Return the [x, y] coordinate for the center point of the cell that contains the specified text.  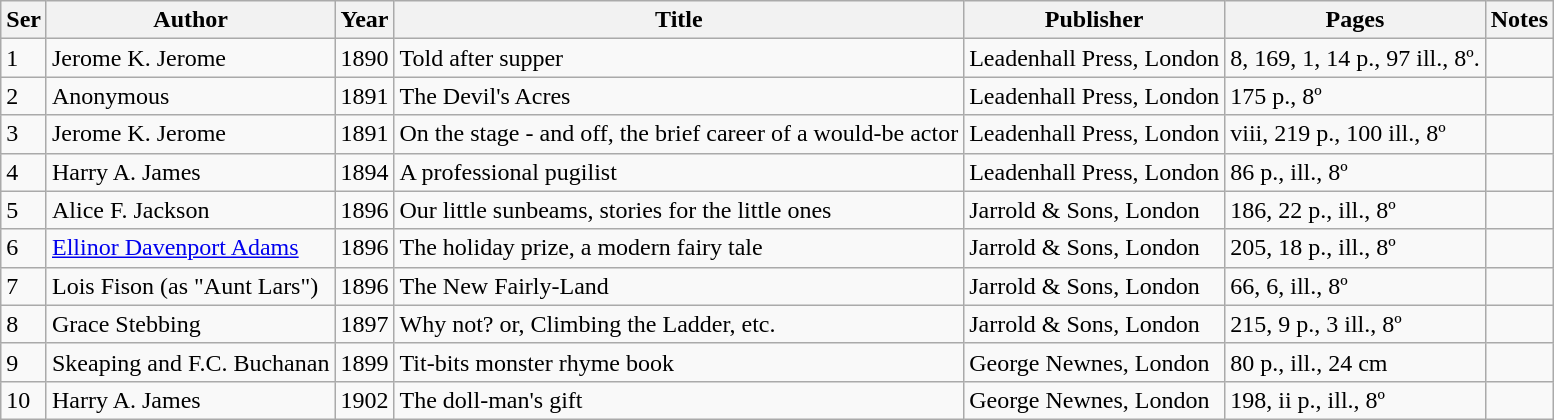
Grace Stebbing [190, 324]
8 [24, 324]
3 [24, 134]
Publisher [1094, 20]
Skeaping and F.C. Buchanan [190, 362]
viii, 219 p., 100 ill., 8º [1356, 134]
Pages [1356, 20]
7 [24, 286]
1894 [364, 172]
66, 6, ill., 8º [1356, 286]
80 p., ill., 24 cm [1356, 362]
175 p., 8º [1356, 96]
Ellinor Davenport Adams [190, 248]
The Devil's Acres [679, 96]
1899 [364, 362]
6 [24, 248]
The New Fairly-Land [679, 286]
Why not? or, Climbing the Ladder, etc. [679, 324]
205, 18 p., ill., 8º [1356, 248]
198, ii p., ill., 8º [1356, 400]
Lois Fison (as "Aunt Lars") [190, 286]
5 [24, 210]
10 [24, 400]
The doll-man's gift [679, 400]
Year [364, 20]
8, 169, 1, 14 p., 97 ill., 8º. [1356, 58]
The holiday prize, a modern fairy tale [679, 248]
Tit-bits monster rhyme book [679, 362]
1 [24, 58]
Title [679, 20]
4 [24, 172]
Alice F. Jackson [190, 210]
Our little sunbeams, stories for the little ones [679, 210]
Notes [1519, 20]
Author [190, 20]
On the stage - and off, the brief career of a would-be actor [679, 134]
Anonymous [190, 96]
1897 [364, 324]
1902 [364, 400]
215, 9 p., 3 ill., 8º [1356, 324]
1890 [364, 58]
Told after supper [679, 58]
186, 22 p., ill., 8º [1356, 210]
9 [24, 362]
Ser [24, 20]
86 p., ill., 8º [1356, 172]
A professional pugilist [679, 172]
2 [24, 96]
